Return the [X, Y] coordinate for the center point of the cell that contains the specified text.  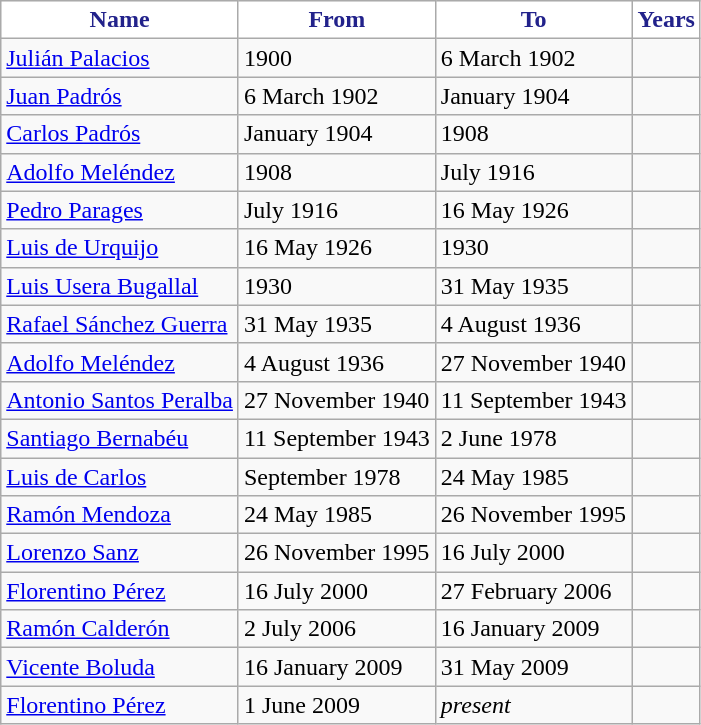
Name [120, 20]
September 1978 [336, 477]
Ramón Mendoza [120, 515]
To [534, 20]
Carlos Padrós [120, 134]
Luis de Carlos [120, 477]
Ramón Calderón [120, 629]
Luis de Urquijo [120, 248]
Juan Padrós [120, 96]
27 February 2006 [534, 591]
Pedro Parages [120, 210]
31 May 2009 [534, 667]
Antonio Santos Peralba [120, 400]
Years [666, 20]
Santiago Bernabéu [120, 438]
2 June 1978 [534, 438]
present [534, 705]
Julián Palacios [120, 58]
1 June 2009 [336, 705]
Luis Usera Bugallal [120, 286]
Rafael Sánchez Guerra [120, 324]
Lorenzo Sanz [120, 553]
1900 [336, 58]
2 July 2006 [336, 629]
From [336, 20]
Vicente Boluda [120, 667]
